Provide the (x, y) coordinate of the cell's center where the given text is located.  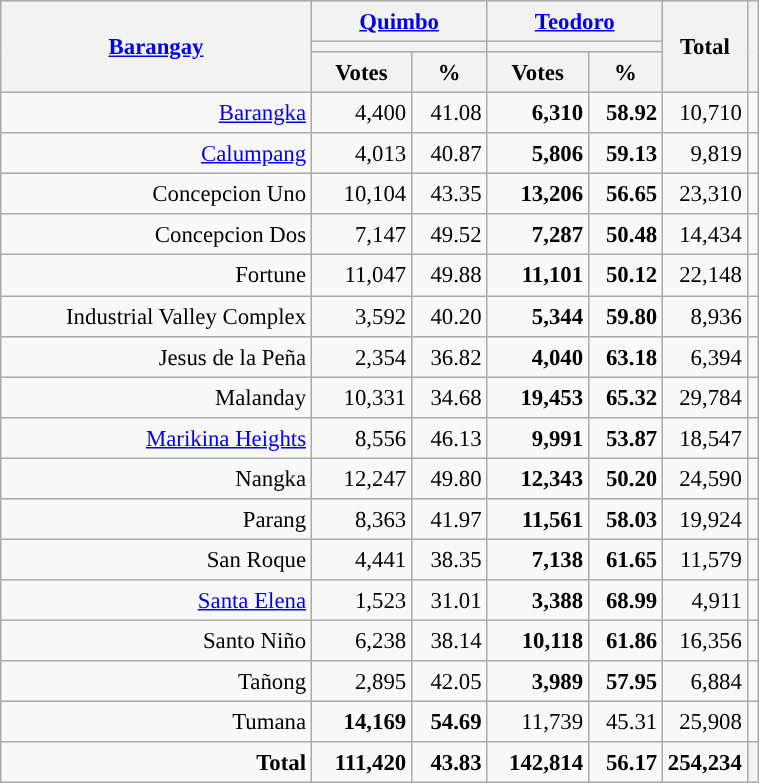
29,784 (706, 398)
Santo Niño (156, 640)
43.83 (448, 762)
Fortune (156, 276)
11,561 (538, 520)
Santa Elena (156, 600)
18,547 (706, 438)
7,147 (361, 234)
59.13 (625, 154)
Industrial Valley Complex (156, 316)
8,936 (706, 316)
59.80 (625, 316)
7,138 (538, 560)
2,354 (361, 356)
23,310 (706, 194)
11,047 (361, 276)
19,453 (538, 398)
41.08 (448, 114)
12,343 (538, 478)
49.80 (448, 478)
24,590 (706, 478)
2,895 (361, 682)
65.32 (625, 398)
13,206 (538, 194)
111,420 (361, 762)
10,710 (706, 114)
6,238 (361, 640)
4,040 (538, 356)
22,148 (706, 276)
49.88 (448, 276)
Jesus de la Peña (156, 356)
3,388 (538, 600)
Barangka (156, 114)
46.13 (448, 438)
38.14 (448, 640)
63.18 (625, 356)
50.12 (625, 276)
56.65 (625, 194)
254,234 (706, 762)
9,991 (538, 438)
4,441 (361, 560)
41.97 (448, 520)
12,247 (361, 478)
50.48 (625, 234)
49.52 (448, 234)
10,331 (361, 398)
14,169 (361, 722)
16,356 (706, 640)
40.87 (448, 154)
25,908 (706, 722)
4,400 (361, 114)
5,344 (538, 316)
11,101 (538, 276)
8,363 (361, 520)
42.05 (448, 682)
San Roque (156, 560)
8,556 (361, 438)
31.01 (448, 600)
9,819 (706, 154)
7,287 (538, 234)
45.31 (625, 722)
Malanday (156, 398)
61.86 (625, 640)
3,989 (538, 682)
Marikina Heights (156, 438)
4,013 (361, 154)
36.82 (448, 356)
Calumpang (156, 154)
142,814 (538, 762)
Concepcion Dos (156, 234)
Tañong (156, 682)
6,394 (706, 356)
61.65 (625, 560)
4,911 (706, 600)
19,924 (706, 520)
34.68 (448, 398)
Quimbo (399, 22)
Barangay (156, 47)
6,310 (538, 114)
Parang (156, 520)
40.20 (448, 316)
11,739 (538, 722)
50.20 (625, 478)
11,579 (706, 560)
14,434 (706, 234)
10,104 (361, 194)
43.35 (448, 194)
58.92 (625, 114)
Teodoro (575, 22)
Nangka (156, 478)
58.03 (625, 520)
5,806 (538, 154)
56.17 (625, 762)
57.95 (625, 682)
6,884 (706, 682)
53.87 (625, 438)
68.99 (625, 600)
54.69 (448, 722)
10,118 (538, 640)
Tumana (156, 722)
Concepcion Uno (156, 194)
3,592 (361, 316)
38.35 (448, 560)
1,523 (361, 600)
